Output the (X, Y) coordinate of the center of the cell containing the given text.  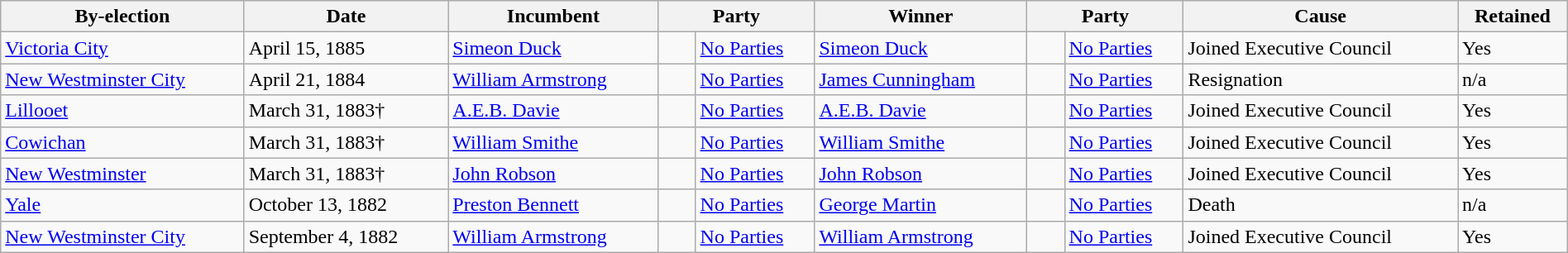
Preston Bennett (553, 205)
James Cunningham (921, 79)
Resignation (1321, 79)
Victoria City (122, 48)
By-election (122, 17)
April 21, 1884 (346, 79)
April 15, 1885 (346, 48)
Yale (122, 205)
George Martin (921, 205)
Cowichan (122, 142)
Winner (921, 17)
September 4, 1882 (346, 236)
Retained (1513, 17)
Date (346, 17)
Cause (1321, 17)
Death (1321, 205)
Incumbent (553, 17)
October 13, 1882 (346, 205)
Lillooet (122, 111)
New Westminster (122, 174)
